For the text-containing cell, return its midpoint in [x, y] coordinate format. 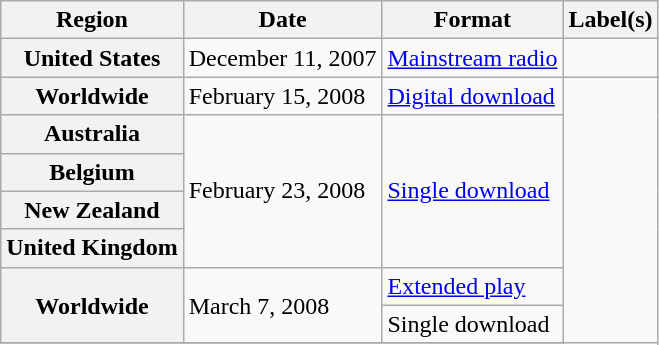
Digital download [472, 96]
Mainstream radio [472, 58]
February 23, 2008 [282, 191]
United Kingdom [92, 248]
February 15, 2008 [282, 96]
Label(s) [610, 20]
Extended play [472, 286]
United States [92, 58]
Belgium [92, 172]
Region [92, 20]
Australia [92, 134]
March 7, 2008 [282, 305]
Format [472, 20]
December 11, 2007 [282, 58]
New Zealand [92, 210]
Date [282, 20]
